Capture the cell that displays the provided text and extract its (X, Y) central coordinate. 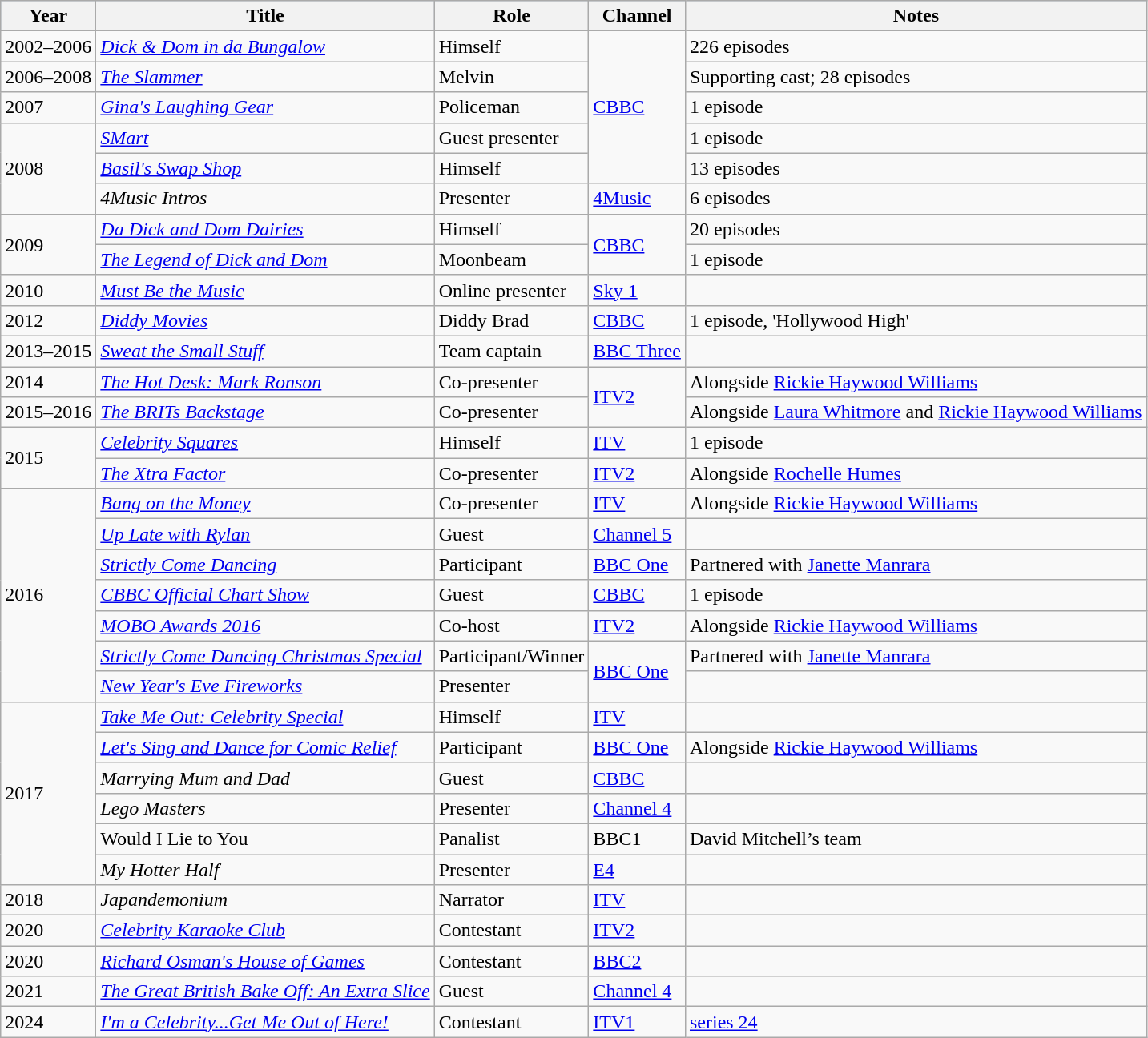
Channel (638, 16)
Japandemonium (265, 900)
SMart (265, 138)
Supporting cast; 28 episodes (916, 77)
Role (511, 16)
Title (265, 16)
2018 (48, 900)
Da Dick and Dom Dairies (265, 229)
CBBC Official Chart Show (265, 595)
Would I Lie to You (265, 839)
2009 (48, 244)
New Year's Eve Fireworks (265, 686)
13 episodes (916, 168)
David Mitchell’s team (916, 839)
2012 (48, 320)
Policeman (511, 107)
Richard Osman's House of Games (265, 961)
Gina's Laughing Gear (265, 107)
ITV1 (638, 1022)
Strictly Come Dancing (265, 565)
series 24 (916, 1022)
2008 (48, 168)
Diddy Movies (265, 320)
6 episodes (916, 199)
Celebrity Squares (265, 443)
Up Late with Rylan (265, 534)
MOBO Awards 2016 (265, 626)
E4 (638, 869)
2016 (48, 595)
4Music Intros (265, 199)
2007 (48, 107)
2021 (48, 992)
The Slammer (265, 77)
2015–2016 (48, 412)
The Xtra Factor (265, 473)
Notes (916, 16)
Let's Sing and Dance for Comic Relief (265, 747)
Channel 5 (638, 534)
2014 (48, 382)
2006–2008 (48, 77)
The BRITs Backstage (265, 412)
Dick & Dom in da Bungalow (265, 46)
Guest presenter (511, 138)
Panalist (511, 839)
Online presenter (511, 290)
20 episodes (916, 229)
I'm a Celebrity...Get Me Out of Here! (265, 1022)
Basil's Swap Shop (265, 168)
The Legend of Dick and Dom (265, 259)
Alongside Rochelle Humes (916, 473)
Must Be the Music (265, 290)
BBC Three (638, 351)
Bang on the Money (265, 504)
2015 (48, 458)
The Hot Desk: Mark Ronson (265, 382)
Year (48, 16)
2002–2006 (48, 46)
Celebrity Karaoke Club (265, 931)
2013–2015 (48, 351)
BBC2 (638, 961)
Strictly Come Dancing Christmas Special (265, 656)
2010 (48, 290)
BBC1 (638, 839)
My Hotter Half (265, 869)
Alongside Laura Whitmore and Rickie Haywood Williams (916, 412)
Take Me Out: Celebrity Special (265, 717)
1 episode, 'Hollywood High' (916, 320)
4Music (638, 199)
Moonbeam (511, 259)
Marrying Mum and Dad (265, 778)
Narrator (511, 900)
2017 (48, 793)
The Great British Bake Off: An Extra Slice (265, 992)
Melvin (511, 77)
Participant/Winner (511, 656)
Co-host (511, 626)
Diddy Brad (511, 320)
Team captain (511, 351)
2024 (48, 1022)
Lego Masters (265, 808)
Sweat the Small Stuff (265, 351)
Sky 1 (638, 290)
226 episodes (916, 46)
